From the cell containing the given text, extract its center point as [x, y] coordinate. 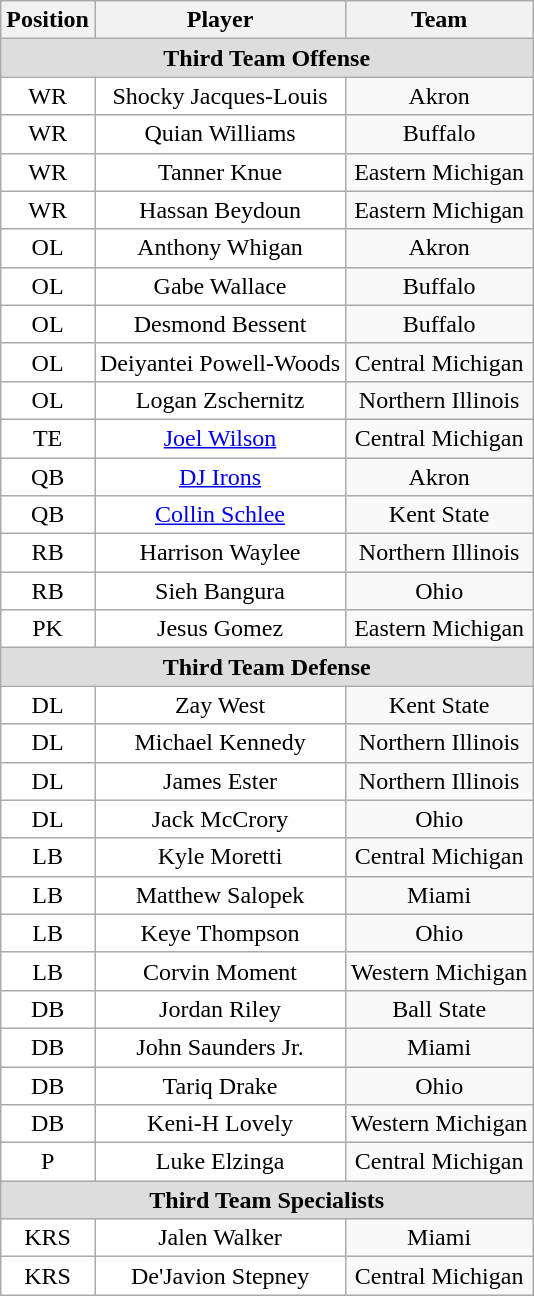
De'Javion Stepney [220, 1276]
Shocky Jacques-Louis [220, 96]
Third Team Offense [267, 58]
DJ Irons [220, 477]
Player [220, 20]
Zay West [220, 705]
Team [440, 20]
Keye Thompson [220, 933]
Hassan Beydoun [220, 210]
Luke Elzinga [220, 1162]
Jalen Walker [220, 1238]
Jesus Gomez [220, 629]
Michael Kennedy [220, 743]
Tanner Knue [220, 172]
Jack McCrory [220, 819]
Sieh Bangura [220, 591]
Corvin Moment [220, 971]
Matthew Salopek [220, 895]
Third Team Defense [267, 667]
Gabe Wallace [220, 286]
PK [48, 629]
Kyle Moretti [220, 857]
Third Team Specialists [267, 1200]
Ball State [440, 1009]
Logan Zschernitz [220, 400]
Jordan Riley [220, 1009]
James Ester [220, 781]
TE [48, 438]
Desmond Bessent [220, 324]
Joel Wilson [220, 438]
Quian Williams [220, 134]
Anthony Whigan [220, 248]
P [48, 1162]
Deiyantei Powell-Woods [220, 362]
Collin Schlee [220, 515]
John Saunders Jr. [220, 1047]
Keni-H Lovely [220, 1124]
Tariq Drake [220, 1085]
Position [48, 20]
Harrison Waylee [220, 553]
